Capture the cell that displays the provided text and extract its [x, y] central coordinate. 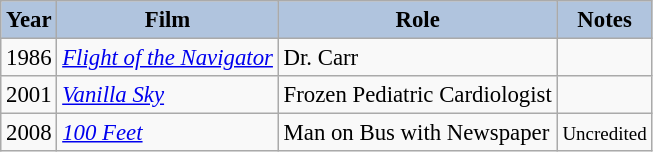
1986 [29, 58]
Dr. Carr [418, 58]
Uncredited [604, 133]
Film [168, 20]
Man on Bus with Newspaper [418, 133]
Role [418, 20]
2008 [29, 133]
Notes [604, 20]
2001 [29, 95]
100 Feet [168, 133]
Vanilla Sky [168, 95]
Flight of the Navigator [168, 58]
Year [29, 20]
Frozen Pediatric Cardiologist [418, 95]
